For the text-containing cell, return its midpoint in (X, Y) coordinate format. 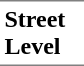
Street Level (42, 33)
